Detect which cell encompasses the target text, then output its [X, Y] center coordinate. 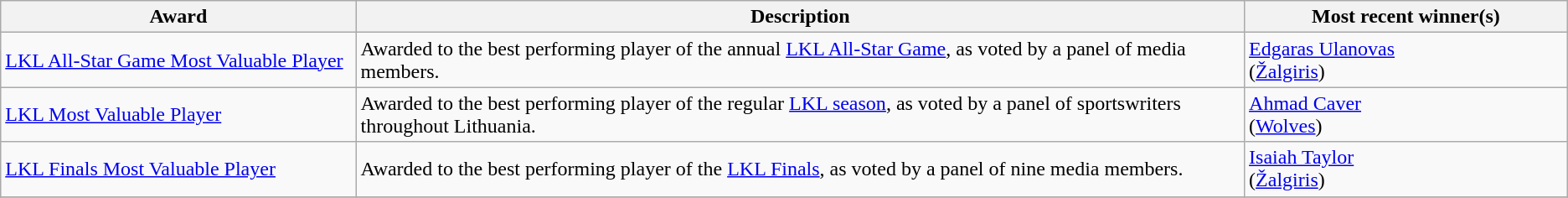
LKL All-Star Game Most Valuable Player [178, 60]
LKL Most Valuable Player [178, 114]
Description [801, 17]
Ahmad Caver (Wolves) [1406, 114]
Isaiah Taylor (Žalgiris) [1406, 169]
Most recent winner(s) [1406, 17]
Edgaras Ulanovas (Žalgiris) [1406, 60]
Awarded to the best performing player of the annual LKL All-Star Game, as voted by a panel of media members. [801, 60]
Awarded to the best performing player of the regular LKL season, as voted by a panel of sportswriters throughout Lithuania. [801, 114]
LKL Finals Most Valuable Player [178, 169]
Award [178, 17]
Awarded to the best performing player of the LKL Finals, as voted by a panel of nine media members. [801, 169]
